Locate the cell with the specified text and output its (X, Y) center coordinate. 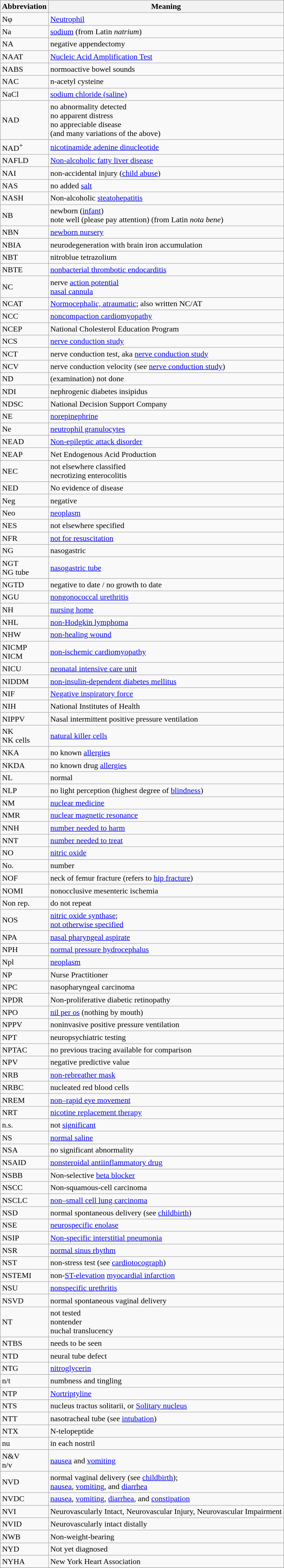
NS (24, 1137)
New York Heart Association (166, 1561)
nucleus tractus solitarii, or Solitary nucleus (166, 1406)
Nortriptyline (166, 1394)
National Cholesterol Education Program (166, 329)
NABS (24, 69)
not elsewhere classified necrotizing enterocolitis (166, 471)
normal (166, 778)
normal spontaneous vaginal delivery (166, 1300)
nu (24, 1444)
National Institutes of Health (166, 706)
nausea and vomiting (166, 1460)
N&V n/v (24, 1460)
neutrophil granulocytes (166, 429)
NSAID (24, 1163)
neurodegeneration with brain iron accumulation (166, 245)
Ne (24, 429)
NBT (24, 257)
Net Endogenous Acid Production (166, 454)
NL (24, 778)
non-healing wound (166, 635)
NIDDM (24, 681)
NCEP (24, 329)
NE (24, 416)
Neurovascularly intact distally (166, 1524)
negative (166, 500)
NDI (24, 391)
not significant (166, 1125)
not elsewhere specified (166, 526)
NPA (24, 937)
Nurse Practitioner (166, 975)
nongonococcal urethritis (166, 597)
NHL (24, 622)
NHW (24, 635)
normal pressure hydrocephalus (166, 949)
non-stress test (see cardiotocograph) (166, 1263)
no known allergies (166, 753)
NTBS (24, 1343)
NBN (24, 232)
nonsteroidal antiinflammatory drug (166, 1163)
normal spontaneous delivery (see childbirth) (166, 1213)
NICMPNICM (24, 652)
Non-proliferative diabetic retinopathy (166, 1000)
NGT NG tube (24, 568)
neural tube defect (166, 1356)
no light perception (highest degree of blindness) (166, 790)
no added salt (166, 186)
NPO (24, 1012)
NPPV (24, 1025)
NPH (24, 949)
NFR (24, 538)
NAD (24, 120)
nucleated red blood cells (166, 1087)
non-ischemic cardiomyopathy (166, 652)
NTT (24, 1419)
NTS (24, 1406)
neuropsychiatric testing (166, 1037)
NEAP (24, 454)
n-acetyl cysteine (166, 82)
numbness and tingling (166, 1381)
nitric oxide (166, 853)
non-ST-elevation myocardial infarction (166, 1275)
newborn (infant) note well (please pay attention) (from Latin nota bene) (166, 215)
NBTE (24, 270)
NCS (24, 341)
nasogastric tube (166, 568)
Nucleic Acid Amplification Test (166, 57)
nephrogenic diabetes insipidus (166, 391)
Neurovascularly Intact, Neurovascular Injury, Neurovascular Impairment (166, 1511)
normoactive bowel sounds (166, 69)
number needed to harm (166, 828)
Non-alcoholic fatty liver disease (166, 161)
NAC (24, 82)
NCV (24, 366)
NED (24, 488)
Nasal intermittent positive pressure ventilation (166, 719)
NM (24, 803)
NTG (24, 1368)
NSU (24, 1288)
NPTAC (24, 1050)
nasotracheal tube (see intubation) (166, 1419)
NYD (24, 1549)
NCT (24, 354)
NNT (24, 840)
neonatal intensive care unit (166, 669)
NNH (24, 828)
nerve conduction test, aka nerve conduction study (166, 354)
NBIA (24, 245)
National Decision Support Company (166, 404)
nerve action potential nasal cannula (166, 286)
NA (24, 44)
number needed to treat (166, 840)
NaCl (24, 94)
NPDR (24, 1000)
Non-weight-bearing (166, 1536)
NSTEMI (24, 1275)
no significant abnormality (166, 1150)
nasopharyngeal carcinoma (166, 987)
NH (24, 610)
nuclear medicine (166, 803)
Non-specific interstitial pneumonia (166, 1238)
nuclear magnetic resonance (166, 815)
NIF (24, 694)
Non-squamous-cell carcinoma (166, 1188)
NSE (24, 1225)
NVD (24, 1482)
NSCLC (24, 1200)
No. (24, 865)
n/t (24, 1381)
nitroblue tetrazolium (166, 257)
no abnormality detected no apparent distress no appreciable disease (and many variations of the above) (166, 120)
NSVD (24, 1300)
NGU (24, 597)
NT (24, 1322)
Non-alcoholic steatohepatitis (166, 198)
nicotine replacement therapy (166, 1112)
NB (24, 215)
nerve conduction velocity (see nerve conduction study) (166, 366)
NKDA (24, 765)
Meaning (166, 7)
nasal pharyngeal aspirate (166, 937)
Nφ (24, 19)
(examination) not done (166, 379)
NRT (24, 1112)
NC (24, 286)
NTX (24, 1431)
nil per os (nothing by mouth) (166, 1012)
NVDC (24, 1499)
Abbreviation (24, 7)
non-Hodgkin lymphoma (166, 622)
NPC (24, 987)
negative predictive value (166, 1062)
Non-epileptic attack disorder (166, 441)
natural killer cells (166, 735)
NO (24, 853)
NAD+ (24, 147)
NGTD (24, 585)
NDSC (24, 404)
NSA (24, 1150)
norepinephrine (166, 416)
non-rebreather mask (166, 1075)
non–small cell lung carcinoma (166, 1200)
nonspecific urethritis (166, 1288)
NSIP (24, 1238)
normal vaginal delivery (see childbirth); nausea, vomiting, and diarrhea (166, 1482)
non-insulin-dependent diabetes mellitus (166, 681)
NAS (24, 186)
Neg (24, 500)
n.s. (24, 1125)
NKA (24, 753)
nasogastric (166, 551)
NYHA (24, 1561)
NVI (24, 1511)
needs to be seen (166, 1343)
number (166, 865)
NOF (24, 878)
NVID (24, 1524)
NPV (24, 1062)
NSR (24, 1250)
nitric oxide synthase; not otherwise specified (166, 920)
NWB (24, 1536)
neurospecific enolase (166, 1225)
Normocephalic, atraumatic; also written NC/AT (166, 304)
Npl (24, 962)
NMR (24, 815)
do not repeat (166, 903)
Neo (24, 513)
NEC (24, 471)
normal sinus rhythm (166, 1250)
NEAD (24, 441)
negative to date / no growth to date (166, 585)
NPT (24, 1037)
NLP (24, 790)
Non-selective beta blocker (166, 1175)
nonbacterial thrombotic endocarditis (166, 270)
NES (24, 526)
not for resuscitation (166, 538)
NOS (24, 920)
noncompaction cardiomyopathy (166, 316)
nicotinamide adenine dinucleotide (166, 147)
NSD (24, 1213)
nerve conduction study (166, 341)
N-telopeptide (166, 1431)
Na (24, 32)
sodium (from Latin natrium) (166, 32)
non–rapid eye movement (166, 1100)
newborn nursery (166, 232)
Non rep. (24, 903)
Neutrophil (166, 19)
NP (24, 975)
NICU (24, 669)
not tested nontender nuchal translucency (166, 1322)
NRB (24, 1075)
NASH (24, 198)
NRBC (24, 1087)
NAAT (24, 57)
NG (24, 551)
nausea, vomiting, diarrhea, and constipation (166, 1499)
NK NK cells (24, 735)
noninvasive positive pressure ventilation (166, 1025)
no previous tracing available for comparison (166, 1050)
NIH (24, 706)
NREM (24, 1100)
NAFLD (24, 161)
negative appendectomy (166, 44)
NSCC (24, 1188)
No evidence of disease (166, 488)
non-accidental injury (child abuse) (166, 173)
NST (24, 1263)
neck of femur fracture (refers to hip fracture) (166, 878)
NIPPV (24, 719)
NSBB (24, 1175)
nursing home (166, 610)
nitroglycerin (166, 1368)
ND (24, 379)
nonocclusive mesenteric ischemia (166, 890)
normal saline (166, 1137)
Negative inspiratory force (166, 694)
NAI (24, 173)
in each nostril (166, 1444)
Not yet diagnosed (166, 1549)
NOMI (24, 890)
NTP (24, 1394)
sodium chloride (saline) (166, 94)
no known drug allergies (166, 765)
NCC (24, 316)
NCAT (24, 304)
NTD (24, 1356)
